Search for the cell housing the specified text and yield its (X, Y) center coordinate. 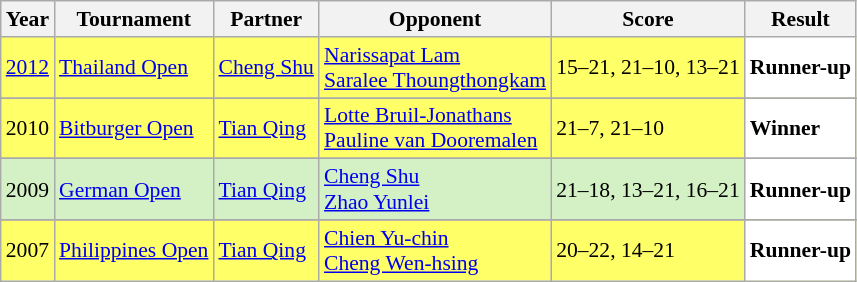
Lotte Bruil-Jonathans Pauline van Dooremalen (435, 128)
Opponent (435, 19)
Narissapat Lam Saralee Thoungthongkam (435, 68)
Chien Yu-chin Cheng Wen-hsing (435, 250)
Partner (266, 19)
Result (800, 19)
Winner (800, 128)
Bitburger Open (134, 128)
21–7, 21–10 (648, 128)
20–22, 14–21 (648, 250)
Philippines Open (134, 250)
2009 (28, 190)
Cheng Shu (266, 68)
Thailand Open (134, 68)
Tournament (134, 19)
2010 (28, 128)
21–18, 13–21, 16–21 (648, 190)
Cheng Shu Zhao Yunlei (435, 190)
Year (28, 19)
German Open (134, 190)
2007 (28, 250)
2012 (28, 68)
15–21, 21–10, 13–21 (648, 68)
Score (648, 19)
